Return the [X, Y] coordinate for the center point of the cell that contains the specified text.  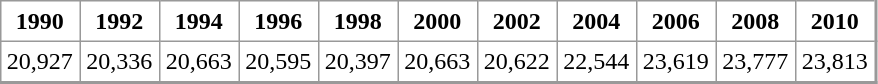
20,397 [358, 62]
20,927 [40, 62]
22,544 [596, 62]
2010 [835, 21]
1998 [358, 21]
1996 [278, 21]
23,619 [676, 62]
23,813 [835, 62]
20,595 [278, 62]
2000 [438, 21]
20,622 [517, 62]
2006 [676, 21]
1994 [199, 21]
1990 [40, 21]
2004 [596, 21]
1992 [120, 21]
2002 [517, 21]
20,336 [120, 62]
23,777 [756, 62]
2008 [756, 21]
